Pinpoint the cell where the given text exists, returning its (x, y) midpoint coordinate. 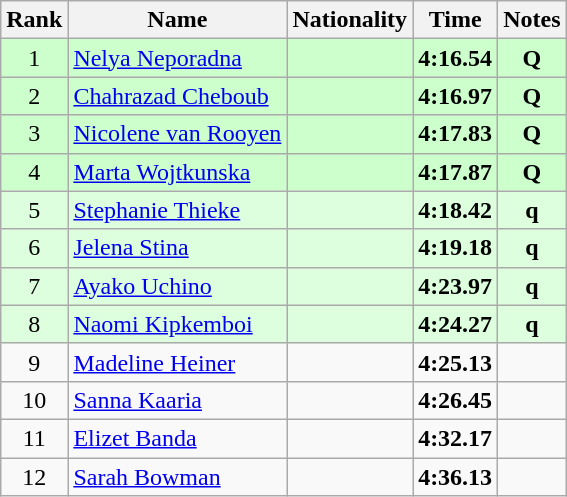
Time (456, 20)
5 (34, 210)
Nationality (350, 20)
6 (34, 248)
Nicolene van Rooyen (178, 134)
Nelya Neporadna (178, 58)
4:25.13 (456, 362)
Notes (532, 20)
4 (34, 172)
Rank (34, 20)
Ayako Uchino (178, 286)
Jelena Stina (178, 248)
Madeline Heiner (178, 362)
7 (34, 286)
Sarah Bowman (178, 477)
Elizet Banda (178, 438)
1 (34, 58)
4:16.54 (456, 58)
4:23.97 (456, 286)
4:24.27 (456, 324)
Marta Wojtkunska (178, 172)
Naomi Kipkemboi (178, 324)
4:17.83 (456, 134)
Stephanie Thieke (178, 210)
10 (34, 400)
9 (34, 362)
4:16.97 (456, 96)
4:18.42 (456, 210)
Sanna Kaaria (178, 400)
3 (34, 134)
4:36.13 (456, 477)
4:32.17 (456, 438)
2 (34, 96)
4:19.18 (456, 248)
8 (34, 324)
4:26.45 (456, 400)
4:17.87 (456, 172)
Chahrazad Cheboub (178, 96)
Name (178, 20)
12 (34, 477)
11 (34, 438)
